Find where the given text appears and provide that cell's center as [X, Y] coordinate. 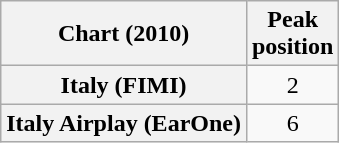
Italy (FIMI) [124, 85]
2 [292, 85]
Peakposition [292, 34]
6 [292, 123]
Chart (2010) [124, 34]
Italy Airplay (EarOne) [124, 123]
